Detect which cell encompasses the target text, then output its [X, Y] center coordinate. 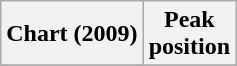
Peakposition [189, 34]
Chart (2009) [72, 34]
